Detect which cell encompasses the target text, then output its (X, Y) center coordinate. 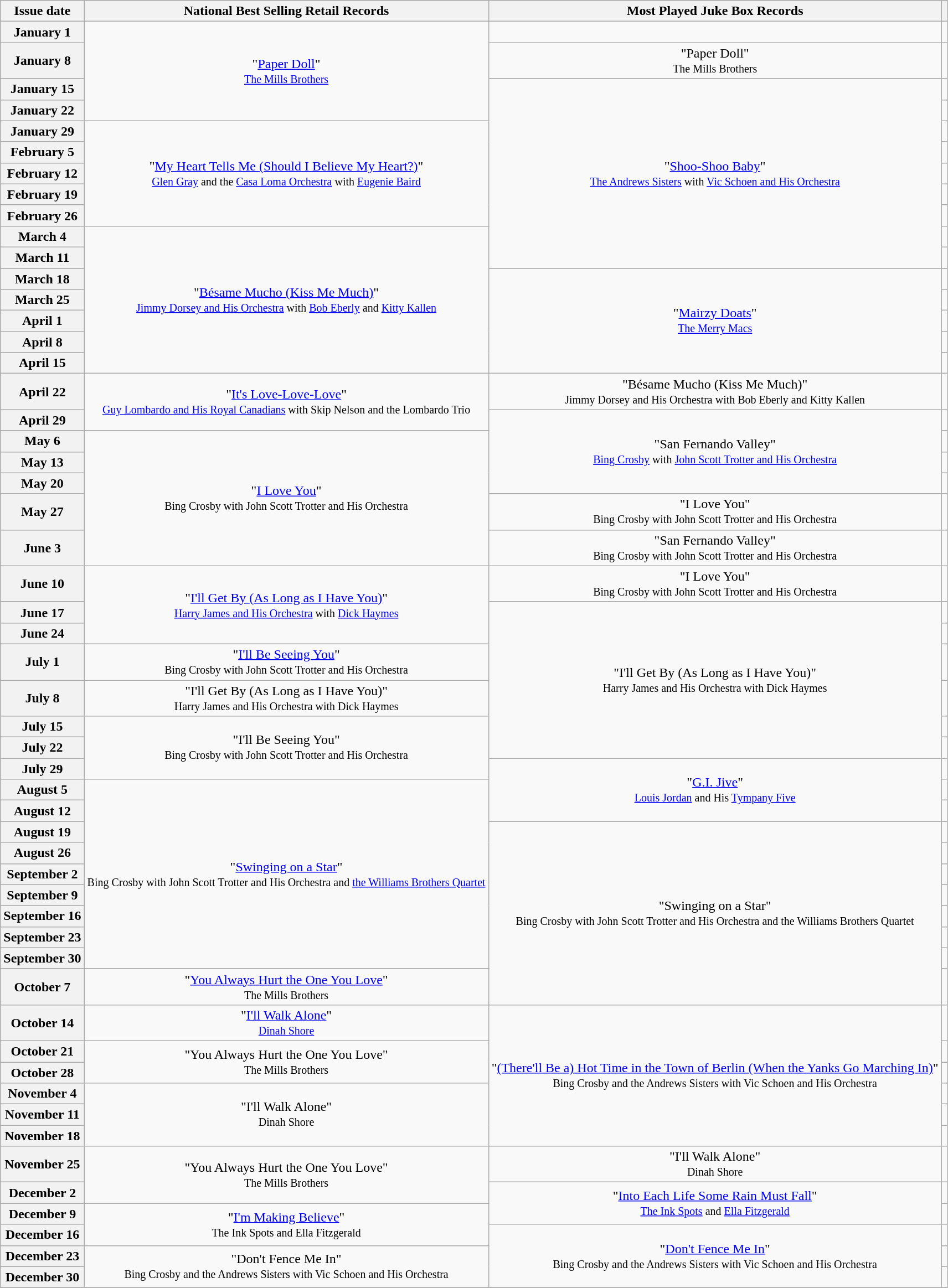
June 10 (42, 583)
July 8 (42, 697)
September 30 (42, 958)
January 22 (42, 110)
October 14 (42, 1023)
September 23 (42, 937)
June 17 (42, 612)
October 28 (42, 1072)
"I'm Making Believe"The Ink Spots and Ella Fitzgerald (286, 1224)
March 11 (42, 257)
National Best Selling Retail Records (286, 11)
October 7 (42, 986)
Issue date (42, 11)
July 22 (42, 748)
April 15 (42, 363)
November 18 (42, 1136)
November 4 (42, 1094)
August 5 (42, 790)
December 23 (42, 1256)
July 1 (42, 662)
January 29 (42, 131)
November 11 (42, 1115)
February 12 (42, 173)
July 15 (42, 727)
December 30 (42, 1277)
April 1 (42, 321)
October 21 (42, 1051)
September 2 (42, 874)
"My Heart Tells Me (Should I Believe My Heart?)"Glen Gray and the Casa Loma Orchestra with Eugenie Baird (286, 173)
August 26 (42, 853)
March 25 (42, 300)
December 9 (42, 1214)
September 9 (42, 895)
August 19 (42, 832)
February 26 (42, 215)
May 27 (42, 511)
"Mairzy Doats"The Merry Macs (715, 320)
July 29 (42, 769)
June 24 (42, 633)
January 1 (42, 32)
December 2 (42, 1193)
April 22 (42, 392)
"(There'll Be a) Hot Time in the Town of Berlin (When the Yanks Go Marching In)"Bing Crosby and the Andrews Sisters with Vic Schoen and His Orchestra (715, 1075)
May 6 (42, 441)
September 16 (42, 916)
November 25 (42, 1165)
"G.I. Jive"Louis Jordan and His Tympany Five (715, 790)
March 4 (42, 236)
May 20 (42, 483)
February 5 (42, 152)
"Shoo-Shoo Baby"The Andrews Sisters with Vic Schoen and His Orchestra (715, 174)
March 18 (42, 278)
Most Played Juke Box Records (715, 11)
December 16 (42, 1235)
May 13 (42, 462)
"It's Love-Love-Love"Guy Lombardo and His Royal Canadians with Skip Nelson and the Lombardo Trio (286, 402)
"Into Each Life Some Rain Must Fall"The Ink Spots and Ella Fitzgerald (715, 1203)
January 15 (42, 89)
June 3 (42, 548)
April 8 (42, 342)
August 12 (42, 811)
April 29 (42, 420)
January 8 (42, 61)
February 19 (42, 194)
